Scan for the cell matching the given text and deliver its [x, y] coordinate at center. 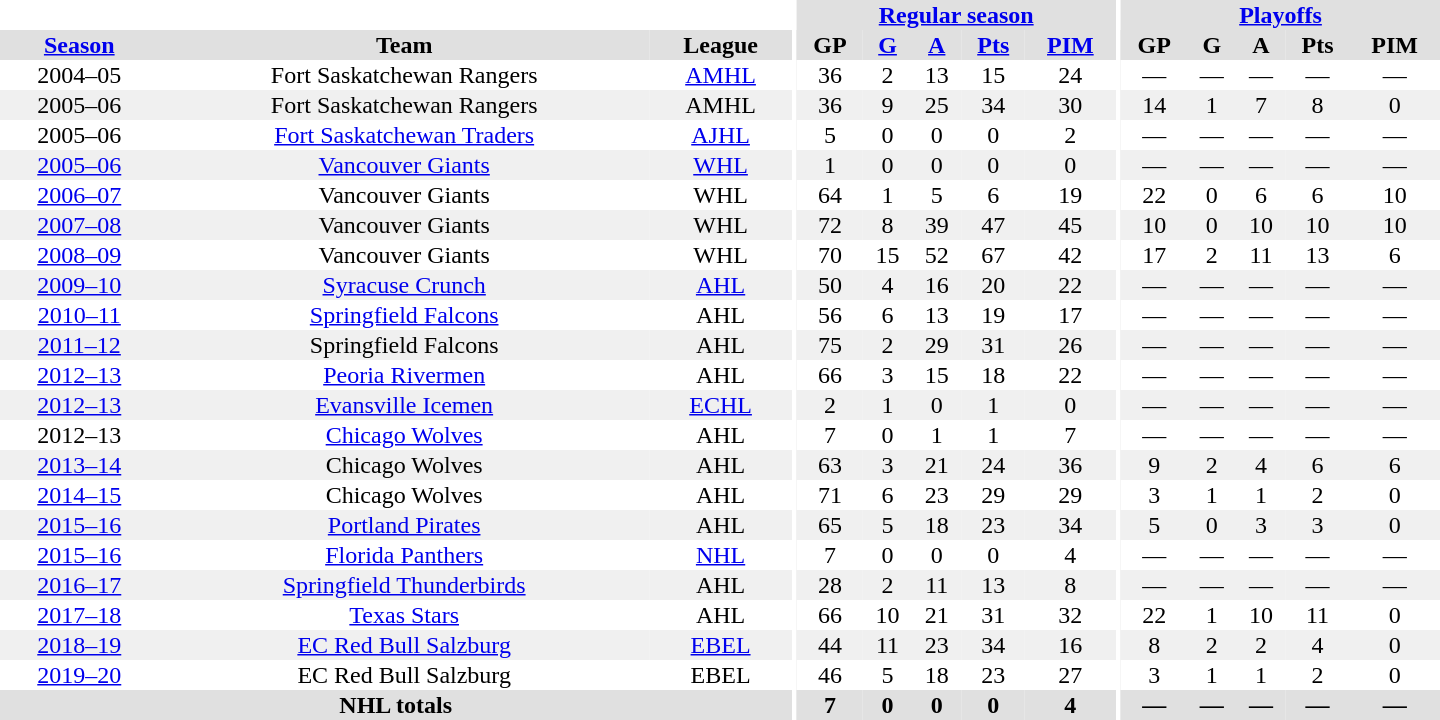
Team [404, 45]
50 [830, 285]
30 [1070, 105]
32 [1070, 615]
67 [993, 255]
Springfield Thunderbirds [404, 585]
2004–05 [80, 75]
2006–07 [80, 195]
39 [936, 225]
45 [1070, 225]
20 [993, 285]
42 [1070, 255]
14 [1154, 105]
2011–12 [80, 345]
Fort Saskatchewan Traders [404, 135]
Portland Pirates [404, 525]
2016–17 [80, 585]
Playoffs [1280, 15]
56 [830, 315]
2019–20 [80, 675]
2009–10 [80, 285]
AJHL [721, 135]
Texas Stars [404, 615]
Florida Panthers [404, 555]
75 [830, 345]
52 [936, 255]
63 [830, 465]
2017–18 [80, 615]
25 [936, 105]
League [721, 45]
47 [993, 225]
46 [830, 675]
72 [830, 225]
NHL [721, 555]
65 [830, 525]
Peoria Rivermen [404, 375]
2013–14 [80, 465]
2008–09 [80, 255]
2007–08 [80, 225]
Syracuse Crunch [404, 285]
ECHL [721, 405]
28 [830, 585]
44 [830, 645]
71 [830, 495]
70 [830, 255]
26 [1070, 345]
2010–11 [80, 315]
Evansville Icemen [404, 405]
27 [1070, 675]
2014–15 [80, 495]
64 [830, 195]
2018–19 [80, 645]
NHL totals [396, 705]
Regular season [956, 15]
Season [80, 45]
